Find where the given text appears and provide that cell's center as (X, Y) coordinate. 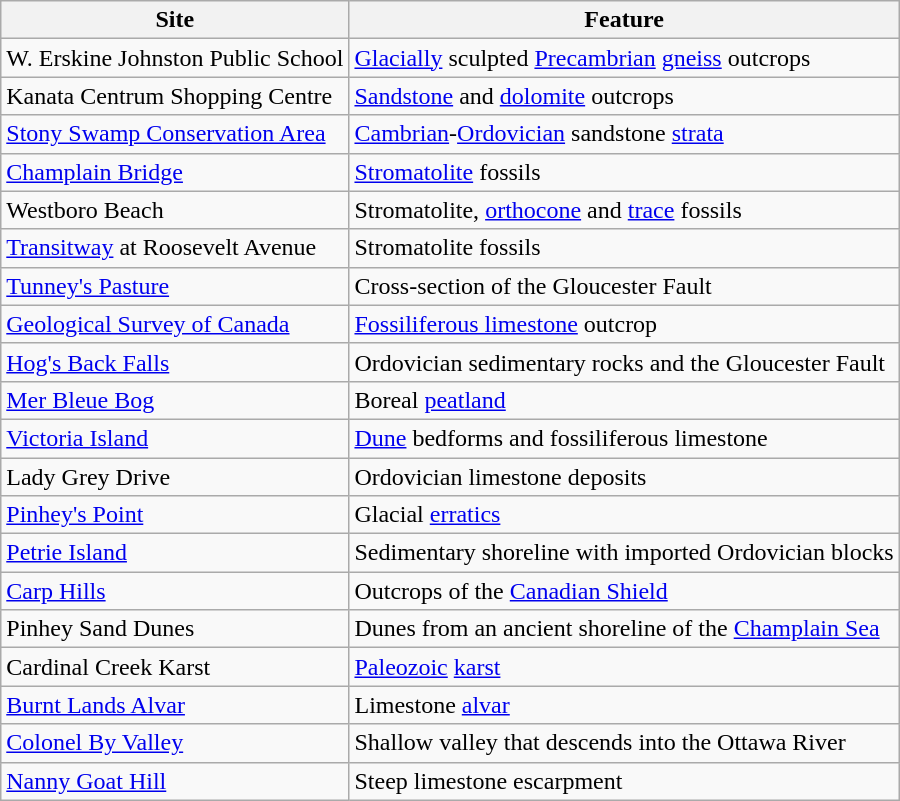
Site (175, 20)
Sedimentary shoreline with imported Ordovician blocks (624, 553)
Geological Survey of Canada (175, 324)
Tunney's Pasture (175, 286)
Cross-section of the Gloucester Fault (624, 286)
Pinhey's Point (175, 515)
Boreal peatland (624, 400)
Ordovician sedimentary rocks and the Gloucester Fault (624, 362)
Mer Bleue Bog (175, 400)
Carp Hills (175, 591)
Steep limestone escarpment (624, 781)
W. Erskine Johnston Public School (175, 58)
Cardinal Creek Karst (175, 667)
Cambrian-Ordovician sandstone strata (624, 134)
Glacial erratics (624, 515)
Hog's Back Falls (175, 362)
Kanata Centrum Shopping Centre (175, 96)
Pinhey Sand Dunes (175, 629)
Ordovician limestone deposits (624, 477)
Fossiliferous limestone outcrop (624, 324)
Stromatolite, orthocone and trace fossils (624, 210)
Colonel By Valley (175, 743)
Feature (624, 20)
Westboro Beach (175, 210)
Dunes from an ancient shoreline of the Champlain Sea (624, 629)
Glacially sculpted Precambrian gneiss outcrops (624, 58)
Lady Grey Drive (175, 477)
Paleozoic karst (624, 667)
Petrie Island (175, 553)
Dune bedforms and fossiliferous limestone (624, 438)
Transitway at Roosevelt Avenue (175, 248)
Victoria Island (175, 438)
Limestone alvar (624, 705)
Shallow valley that descends into the Ottawa River (624, 743)
Outcrops of the Canadian Shield (624, 591)
Stony Swamp Conservation Area (175, 134)
Sandstone and dolomite outcrops (624, 96)
Burnt Lands Alvar (175, 705)
Nanny Goat Hill (175, 781)
Champlain Bridge (175, 172)
